Provide the [X, Y] coordinate of the cell's center where the given text is located.  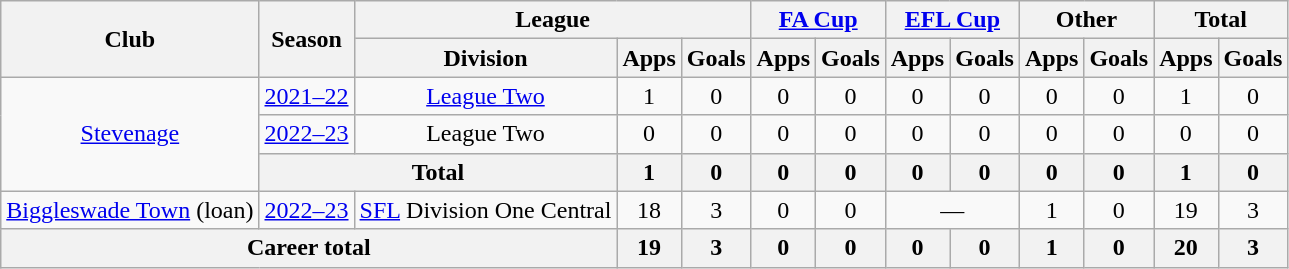
League [552, 20]
Other [1086, 20]
Season [306, 39]
SFL Division One Central [486, 210]
20 [1186, 248]
— [952, 210]
Biggleswade Town (loan) [130, 210]
FA Cup [818, 20]
18 [649, 210]
Club [130, 39]
EFL Cup [952, 20]
Career total [309, 248]
2021–22 [306, 96]
Division [486, 58]
Stevenage [130, 134]
